For the text-containing cell, return its midpoint in [X, Y] coordinate format. 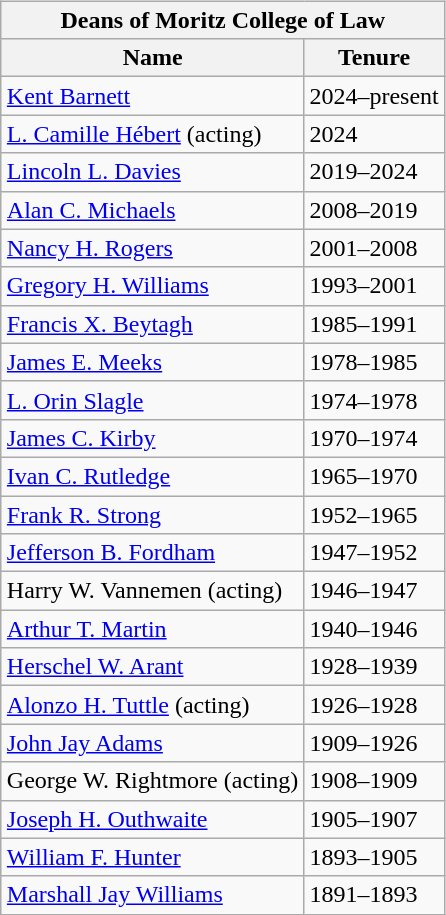
2024–present [374, 96]
1952–1965 [374, 515]
James C. Kirby [152, 438]
1978–1985 [374, 362]
1947–1952 [374, 553]
1891–1893 [374, 895]
1908–1909 [374, 781]
1946–1947 [374, 591]
William F. Hunter [152, 857]
Jefferson B. Fordham [152, 553]
L. Camille Hébert (acting) [152, 134]
Tenure [374, 58]
Arthur T. Martin [152, 629]
George W. Rightmore (acting) [152, 781]
Lincoln L. Davies [152, 172]
James E. Meeks [152, 362]
Frank R. Strong [152, 515]
1893–1905 [374, 857]
Name [152, 58]
2001–2008 [374, 248]
2024 [374, 134]
Harry W. Vannemen (acting) [152, 591]
Marshall Jay Williams [152, 895]
Alonzo H. Tuttle (acting) [152, 705]
1993–2001 [374, 286]
Francis X. Beytagh [152, 324]
John Jay Adams [152, 743]
2008–2019 [374, 210]
Herschel W. Arant [152, 667]
1940–1946 [374, 629]
1909–1926 [374, 743]
1965–1970 [374, 476]
1970–1974 [374, 438]
2019–2024 [374, 172]
Kent Barnett [152, 96]
L. Orin Slagle [152, 400]
Alan C. Michaels [152, 210]
Ivan C. Rutledge [152, 476]
Gregory H. Williams [152, 286]
1926–1928 [374, 705]
1974–1978 [374, 400]
1985–1991 [374, 324]
1905–1907 [374, 819]
Joseph H. Outhwaite [152, 819]
Deans of Moritz College of Law [222, 20]
1928–1939 [374, 667]
Nancy H. Rogers [152, 248]
